Provide the [X, Y] coordinate of the cell's center where the given text is located.  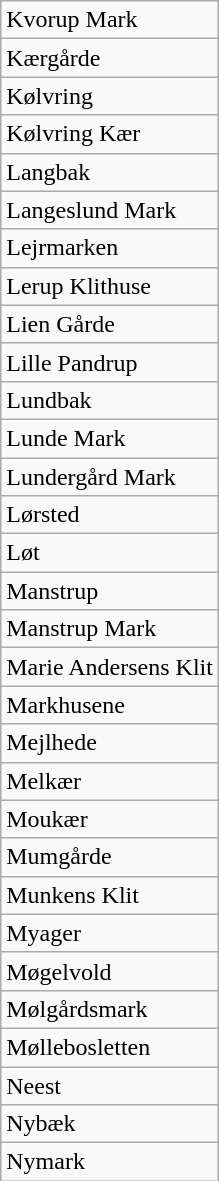
Munkens Klit [110, 895]
Møgelvold [110, 971]
Manstrup Mark [110, 629]
Lundergård Mark [110, 477]
Kvorup Mark [110, 20]
Møllebosletten [110, 1047]
Lørsted [110, 515]
Løt [110, 553]
Melkær [110, 781]
Lejrmarken [110, 248]
Nymark [110, 1162]
Lerup Klithuse [110, 286]
Mejlhede [110, 743]
Markhusene [110, 705]
Lunde Mark [110, 438]
Lien Gårde [110, 324]
Manstrup [110, 591]
Kølvring Kær [110, 134]
Moukær [110, 819]
Nybæk [110, 1124]
Neest [110, 1085]
Langbak [110, 172]
Kærgårde [110, 58]
Lundbak [110, 400]
Mumgårde [110, 857]
Langeslund Mark [110, 210]
Myager [110, 933]
Mølgårdsmark [110, 1009]
Lille Pandrup [110, 362]
Kølvring [110, 96]
Marie Andersens Klit [110, 667]
